From the cell containing the given text, extract its center point as [x, y] coordinate. 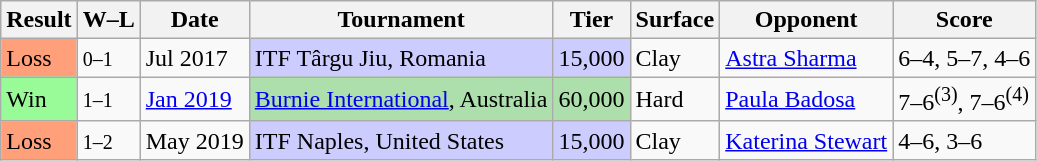
Tier [592, 20]
1–1 [108, 100]
Paula Badosa [806, 100]
Katerina Stewart [806, 140]
Score [964, 20]
ITF Naples, United States [401, 140]
4–6, 3–6 [964, 140]
1–2 [108, 140]
Opponent [806, 20]
Tournament [401, 20]
7–6(3), 7–6(4) [964, 100]
Surface [675, 20]
0–1 [108, 58]
Astra Sharma [806, 58]
Jan 2019 [194, 100]
Hard [675, 100]
Win [39, 100]
Result [39, 20]
W–L [108, 20]
6–4, 5–7, 4–6 [964, 58]
Burnie International, Australia [401, 100]
Date [194, 20]
60,000 [592, 100]
May 2019 [194, 140]
Jul 2017 [194, 58]
ITF Târgu Jiu, Romania [401, 58]
